Scan for the cell matching the given text and deliver its [x, y] coordinate at center. 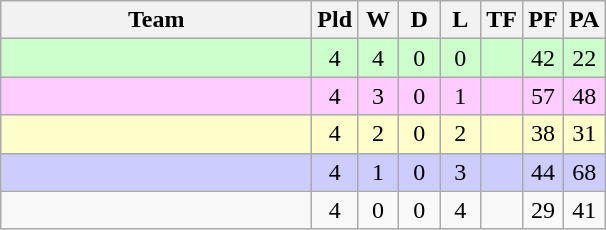
31 [584, 134]
22 [584, 58]
L [460, 20]
57 [542, 96]
Pld [335, 20]
TF [502, 20]
PF [542, 20]
48 [584, 96]
44 [542, 172]
29 [542, 210]
68 [584, 172]
PA [584, 20]
Team [156, 20]
W [378, 20]
D [420, 20]
41 [584, 210]
42 [542, 58]
38 [542, 134]
